Find where the given text appears and provide that cell's center as (x, y) coordinate. 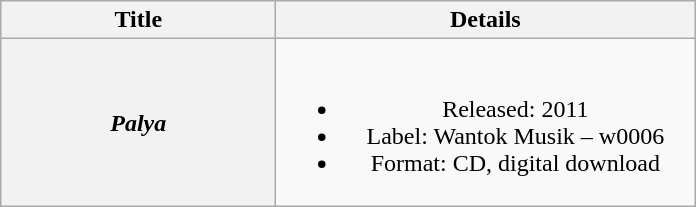
Palya (138, 122)
Title (138, 20)
Released: 2011Label: Wantok Musik – w0006Format: CD, digital download (486, 122)
Details (486, 20)
